Scan for the cell matching the given text and deliver its [x, y] coordinate at center. 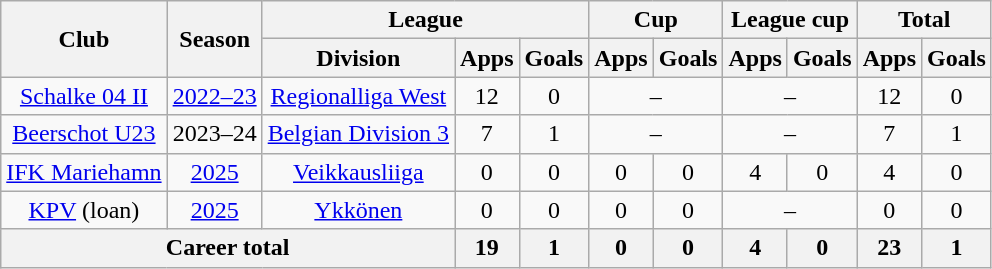
Schalke 04 II [84, 96]
Club [84, 39]
Regionalliga West [358, 96]
Season [214, 39]
Total [924, 20]
IFK Mariehamn [84, 172]
2022–23 [214, 96]
Ykkönen [358, 210]
Belgian Division 3 [358, 134]
KPV (loan) [84, 210]
Career total [228, 248]
League cup [790, 20]
League [426, 20]
Cup [656, 20]
Division [358, 58]
Beerschot U23 [84, 134]
2023–24 [214, 134]
Veikkausliiga [358, 172]
19 [487, 248]
23 [889, 248]
